Return the [x, y] coordinate for the center point of the cell that contains the specified text.  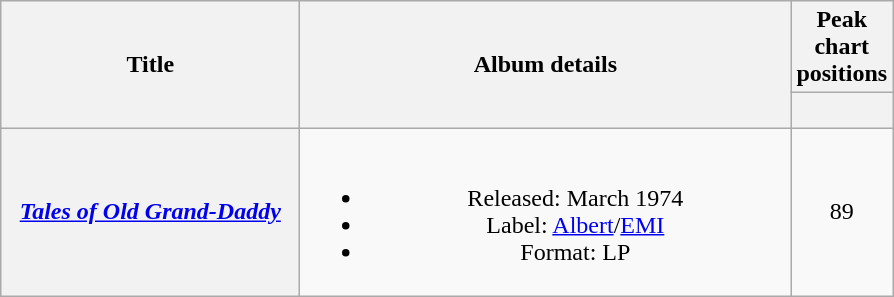
89 [842, 212]
Tales of Old Grand-Daddy [150, 212]
Peak chart positions [842, 47]
Album details [546, 65]
Title [150, 65]
Released: March 1974Label: Albert/EMI Format: LP [546, 212]
